For the text-containing cell, return its midpoint in [x, y] coordinate format. 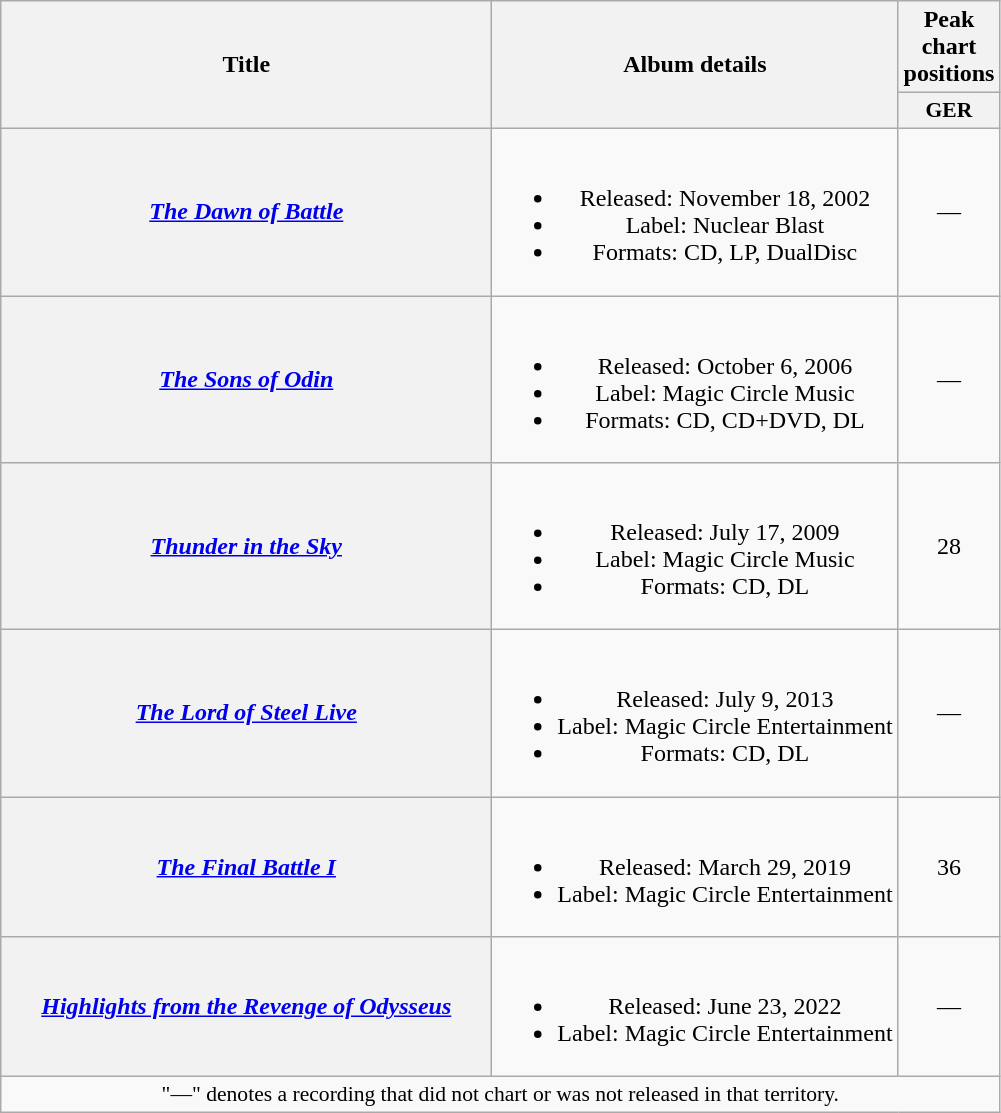
Released: November 18, 2002Label: Nuclear BlastFormats: CD, LP, DualDisc [695, 212]
The Final Battle I [246, 867]
Title [246, 65]
The Sons of Odin [246, 380]
GER [949, 111]
Released: October 6, 2006Label: Magic Circle MusicFormats: CD, CD+DVD, DL [695, 380]
Released: March 29, 2019Label: Magic Circle Entertainment [695, 867]
Released: June 23, 2022Label: Magic Circle Entertainment [695, 1007]
Released: July 9, 2013Label: Magic Circle EntertainmentFormats: CD, DL [695, 714]
Highlights from the Revenge of Odysseus [246, 1007]
28 [949, 546]
The Dawn of Battle [246, 212]
"—" denotes a recording that did not chart or was not released in that territory. [500, 1095]
The Lord of Steel Live [246, 714]
Thunder in the Sky [246, 546]
Peak chart positions [949, 47]
Album details [695, 65]
Released: July 17, 2009Label: Magic Circle MusicFormats: CD, DL [695, 546]
36 [949, 867]
